Return (x, y) of the center of cell containing provided text 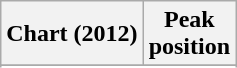
Chart (2012) (72, 34)
Peakposition (189, 34)
